Detect which cell encompasses the target text, then output its [X, Y] center coordinate. 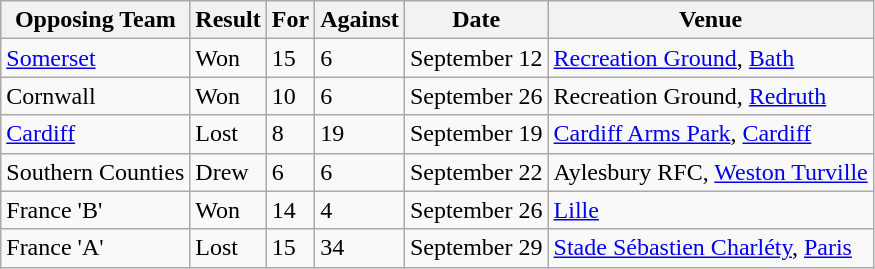
Cardiff [96, 134]
Somerset [96, 58]
September 12 [476, 58]
19 [360, 134]
France 'B' [96, 210]
Result [228, 20]
8 [290, 134]
Stade Sébastien Charléty, Paris [710, 248]
Cardiff Arms Park, Cardiff [710, 134]
Cornwall [96, 96]
France 'A' [96, 248]
Venue [710, 20]
Opposing Team [96, 20]
September 22 [476, 172]
September 29 [476, 248]
Against [360, 20]
Recreation Ground, Redruth [710, 96]
Southern Counties [96, 172]
For [290, 20]
10 [290, 96]
Recreation Ground, Bath [710, 58]
Aylesbury RFC, Weston Turville [710, 172]
34 [360, 248]
Date [476, 20]
September 19 [476, 134]
Drew [228, 172]
Lille [710, 210]
4 [360, 210]
14 [290, 210]
